Scan for the cell matching the given text and deliver its (X, Y) coordinate at center. 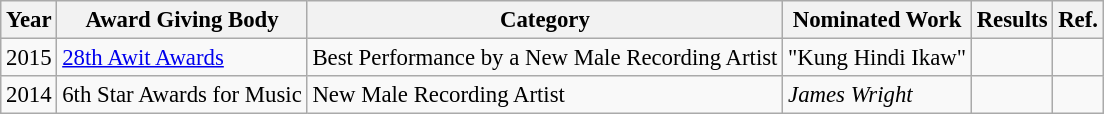
28th Awit Awards (182, 58)
Ref. (1078, 20)
2015 (29, 58)
Category (545, 20)
Best Performance by a New Male Recording Artist (545, 58)
2014 (29, 95)
New Male Recording Artist (545, 95)
Year (29, 20)
Results (1012, 20)
James Wright (878, 95)
Award Giving Body (182, 20)
6th Star Awards for Music (182, 95)
"Kung Hindi Ikaw" (878, 58)
Nominated Work (878, 20)
